Locate the cell with the specified text and output its (X, Y) center coordinate. 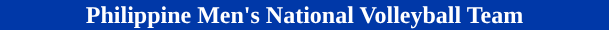
Philippine Men's National Volleyball Team (304, 15)
